Identify which cell holds the provided text, then report its [X, Y] central coordinate. 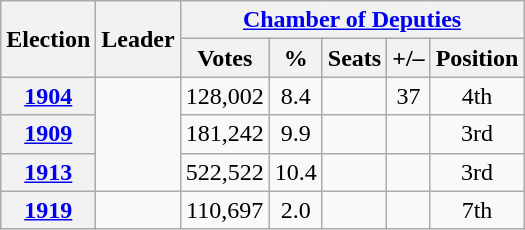
% [296, 58]
4th [477, 96]
1909 [48, 134]
9.9 [296, 134]
Position [477, 58]
2.0 [296, 210]
522,522 [224, 172]
181,242 [224, 134]
Seats [354, 58]
1913 [48, 172]
1919 [48, 210]
10.4 [296, 172]
Election [48, 39]
37 [408, 96]
+/– [408, 58]
1904 [48, 96]
110,697 [224, 210]
Votes [224, 58]
7th [477, 210]
Leader [138, 39]
Chamber of Deputies [352, 20]
128,002 [224, 96]
8.4 [296, 96]
